Determine the [X, Y] coordinate at the center of the cell enclosing the given text.  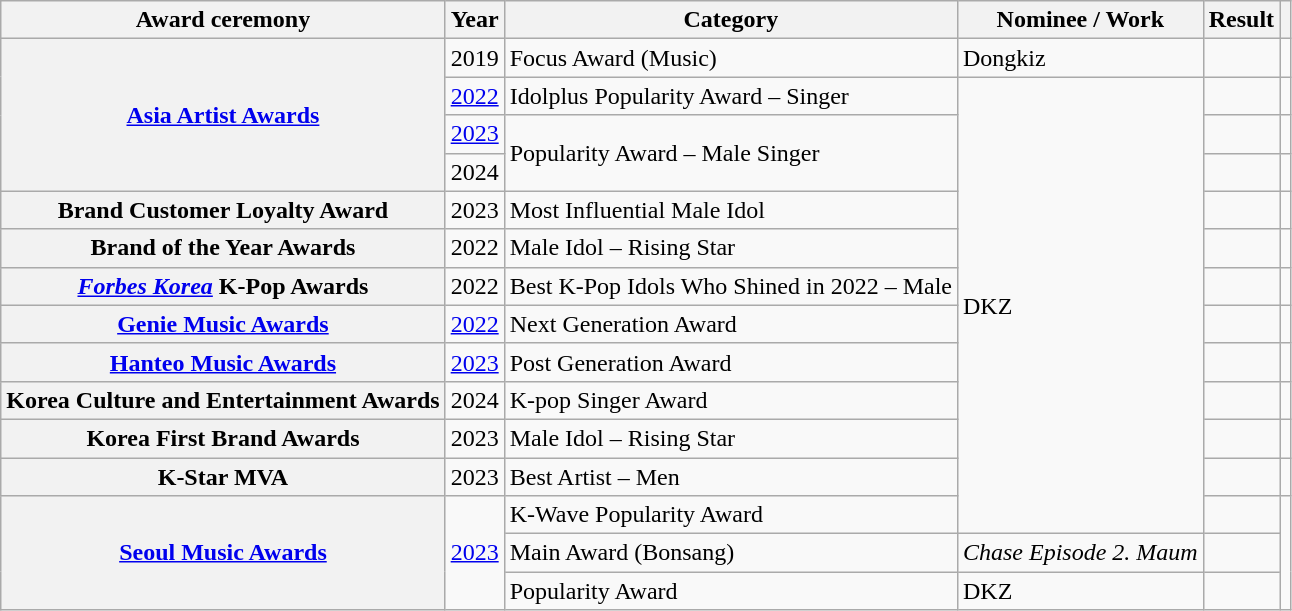
K-Star MVA [223, 477]
K-Wave Popularity Award [730, 515]
Chase Episode 2. Maum [1080, 553]
Year [474, 20]
Brand of the Year Awards [223, 248]
Brand Customer Loyalty Award [223, 210]
Nominee / Work [1080, 20]
Asia Artist Awards [223, 115]
Most Influential Male Idol [730, 210]
Post Generation Award [730, 362]
Result [1241, 20]
2019 [474, 58]
Best Artist – Men [730, 477]
Award ceremony [223, 20]
Korea Culture and Entertainment Awards [223, 400]
Idolplus Popularity Award – Singer [730, 96]
Best K-Pop Idols Who Shined in 2022 – Male [730, 286]
Seoul Music Awards [223, 553]
Focus Award (Music) [730, 58]
Forbes Korea K-Pop Awards [223, 286]
K-pop Singer Award [730, 400]
Genie Music Awards [223, 324]
Hanteo Music Awards [223, 362]
Korea First Brand Awards [223, 438]
Main Award (Bonsang) [730, 553]
Category [730, 20]
Popularity Award – Male Singer [730, 153]
Dongkiz [1080, 58]
Popularity Award [730, 591]
Next Generation Award [730, 324]
